Capture the cell that displays the provided text and extract its [x, y] central coordinate. 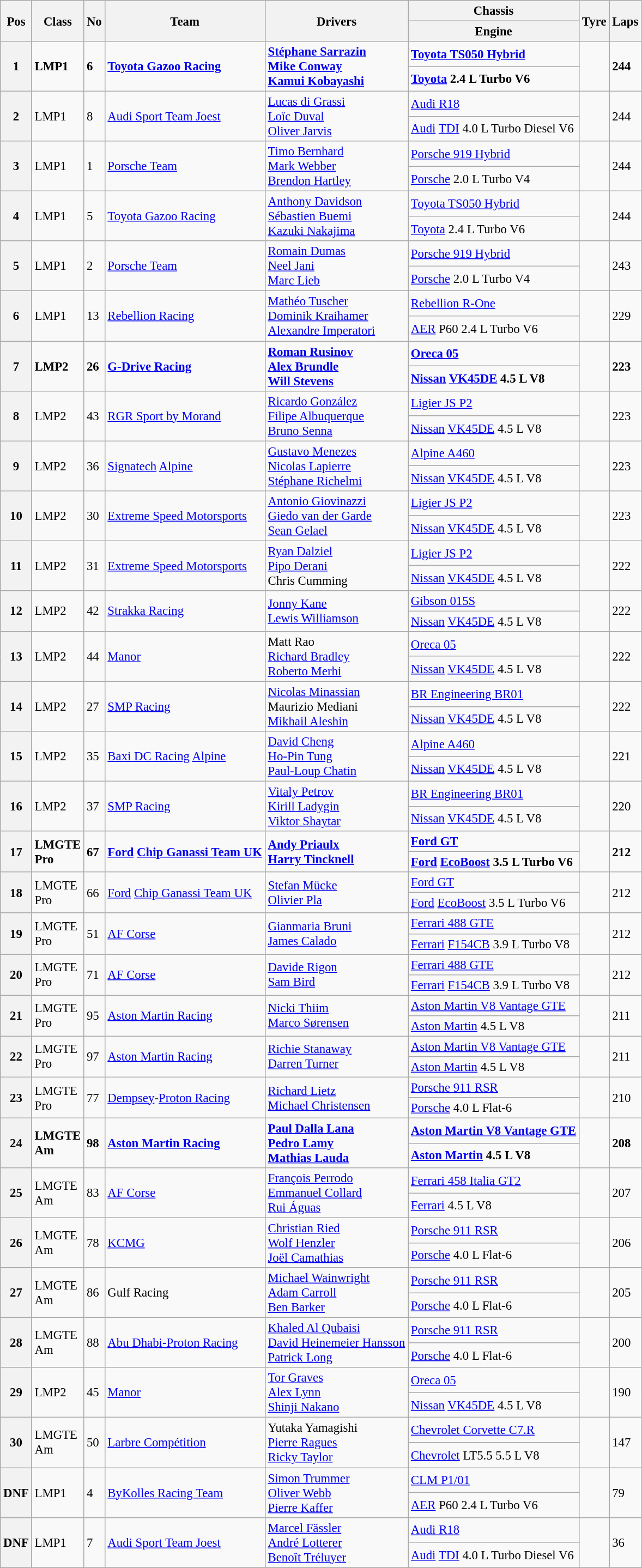
Laps [626, 21]
Ferrari 4.5 L V8 [494, 1206]
CLM P1/01 [494, 1480]
Rebellion R-One [494, 304]
28 [16, 1343]
50 [94, 1443]
Tyre [594, 21]
Drivers [336, 21]
Antonio Giovinazzi Giedo van der Garde Sean Gelael [336, 516]
Nicki Thiim Marco Sørensen [336, 1016]
18 [16, 893]
25 [16, 1193]
95 [94, 1016]
11 [16, 566]
Romain Dumas Neel Jani Marc Lieb [336, 266]
21 [16, 1016]
Larbre Compétition [185, 1443]
42 [94, 612]
190 [626, 1393]
David Cheng Ho-Pin Tung Paul-Loup Chatin [336, 756]
Signatech Alpine [185, 466]
G-Drive Racing [185, 366]
221 [626, 756]
Ryan Dalziel Pipo Derani Chris Cumming [336, 566]
Gulf Racing [185, 1293]
66 [94, 893]
45 [94, 1393]
RGR Sport by Morand [185, 416]
Ferrari 458 Italia GT2 [494, 1180]
17 [16, 851]
71 [94, 974]
KCMG [185, 1243]
78 [94, 1243]
No [94, 21]
Nicolas Minassian Maurizio Mediani Mikhail Aleshin [336, 706]
Davide Rigon Sam Bird [336, 974]
Simon Trummer Oliver Webb Pierre Kaffer [336, 1493]
Paul Dalla Lana Pedro Lamy Mathias Lauda [336, 1143]
200 [626, 1343]
Chevrolet LT5.5 5.5 L V8 [494, 1455]
86 [94, 1293]
Anthony Davidson Sébastien Buemi Kazuki Nakajima [336, 216]
67 [94, 851]
Marcel Fässler André Lotterer Benoît Tréluyer [336, 1542]
Michael Wainwright Adam Carroll Ben Barker [336, 1293]
Stefan Mücke Olivier Pla [336, 893]
37 [94, 807]
Ricardo González Filipe Albuquerque Bruno Senna [336, 416]
220 [626, 807]
35 [94, 756]
Chassis [494, 11]
Team [185, 21]
Tor Graves Alex Lynn Shinji Nakano [336, 1393]
Chevrolet Corvette C7.R [494, 1430]
20 [16, 974]
23 [16, 1098]
Class [58, 21]
Gibson 015S [494, 601]
19 [16, 934]
3 [16, 166]
43 [94, 416]
Andy Priaulx Harry Tincknell [336, 851]
Roman Rusinov Alex Brundle Will Stevens [336, 366]
10 [16, 516]
22 [16, 1056]
14 [16, 706]
44 [94, 657]
Stéphane Sarrazin Mike Conway Kamui Kobayashi [336, 66]
243 [626, 266]
Matt Rao Richard Bradley Roberto Merhi [336, 657]
9 [16, 466]
24 [16, 1143]
ByKolles Racing Team [185, 1493]
97 [94, 1056]
Lucas di Grassi Loïc Duval Oliver Jarvis [336, 117]
Engine [494, 32]
51 [94, 934]
Richard Lietz Michael Christensen [336, 1098]
Strakka Racing [185, 612]
229 [626, 316]
210 [626, 1098]
16 [16, 807]
Mathéo Tuscher Dominik Kraihamer Alexandre Imperatori [336, 316]
Timo Bernhard Mark Webber Brendon Hartley [336, 166]
83 [94, 1193]
98 [94, 1143]
Khaled Al Qubaisi David Heinemeier Hansson Patrick Long [336, 1343]
208 [626, 1143]
Vitaly Petrov Kirill Ladygin Viktor Shaytar [336, 807]
12 [16, 612]
206 [626, 1243]
205 [626, 1293]
Gustavo Menezes Nicolas Lapierre Stéphane Richelmi [336, 466]
79 [626, 1493]
Gianmaria Bruni James Calado [336, 934]
François Perrodo Emmanuel Collard Rui Águas [336, 1193]
Richie Stanaway Darren Turner [336, 1056]
29 [16, 1393]
Jonny Kane Lewis Williamson [336, 612]
Rebellion Racing [185, 316]
Abu Dhabi-Proton Racing [185, 1343]
147 [626, 1443]
Pos [16, 21]
77 [94, 1098]
Christian Ried Wolf Henzler Joël Camathias [336, 1243]
Dempsey-Proton Racing [185, 1098]
88 [94, 1343]
15 [16, 756]
Baxi DC Racing Alpine [185, 756]
31 [94, 566]
Yutaka Yamagishi Pierre Ragues Ricky Taylor [336, 1443]
207 [626, 1193]
